Return [X, Y] of the center of cell containing provided text 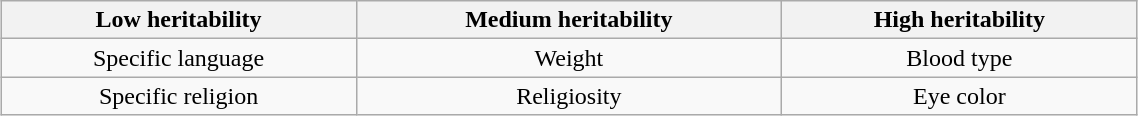
Specific religion [178, 96]
Eye color [960, 96]
High heritability [960, 20]
Specific language [178, 58]
Low heritability [178, 20]
Medium heritability [568, 20]
Religiosity [568, 96]
Weight [568, 58]
Blood type [960, 58]
